Search for the cell housing the specified text and yield its (x, y) center coordinate. 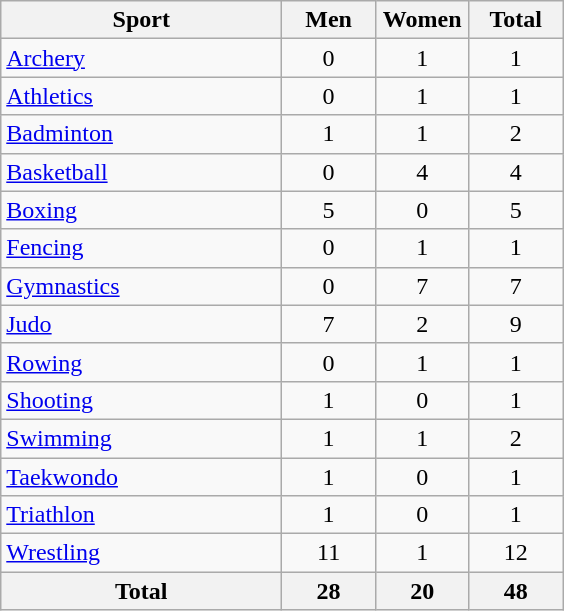
Boxing (142, 210)
Taekwondo (142, 477)
Shooting (142, 400)
Badminton (142, 134)
Men (329, 20)
20 (422, 591)
28 (329, 591)
Judo (142, 324)
Athletics (142, 96)
Swimming (142, 438)
Fencing (142, 248)
Gymnastics (142, 286)
48 (516, 591)
Wrestling (142, 553)
12 (516, 553)
Sport (142, 20)
Women (422, 20)
Archery (142, 58)
Basketball (142, 172)
9 (516, 324)
11 (329, 553)
Triathlon (142, 515)
Rowing (142, 362)
